Output the [X, Y] coordinate of the center of the cell containing the given text.  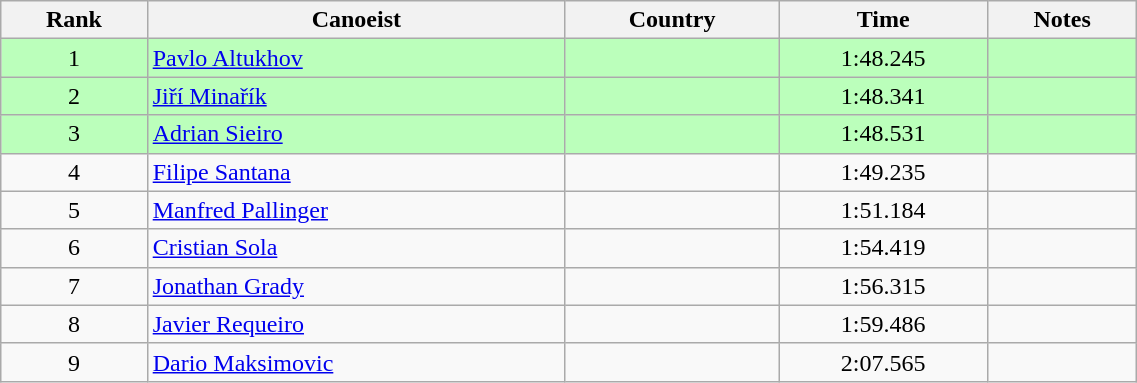
5 [74, 210]
2 [74, 96]
1:48.245 [884, 58]
Country [672, 20]
Jiří Minařík [356, 96]
Notes [1062, 20]
Time [884, 20]
9 [74, 362]
1 [74, 58]
Javier Requeiro [356, 324]
3 [74, 134]
4 [74, 172]
1:56.315 [884, 286]
Dario Maksimovic [356, 362]
2:07.565 [884, 362]
Pavlo Altukhov [356, 58]
8 [74, 324]
Rank [74, 20]
Manfred Pallinger [356, 210]
Canoeist [356, 20]
1:59.486 [884, 324]
Jonathan Grady [356, 286]
1:54.419 [884, 248]
7 [74, 286]
Adrian Sieiro [356, 134]
Cristian Sola [356, 248]
1:48.531 [884, 134]
Filipe Santana [356, 172]
1:48.341 [884, 96]
6 [74, 248]
1:51.184 [884, 210]
1:49.235 [884, 172]
